Determine the [x, y] coordinate at the center of the cell enclosing the given text.  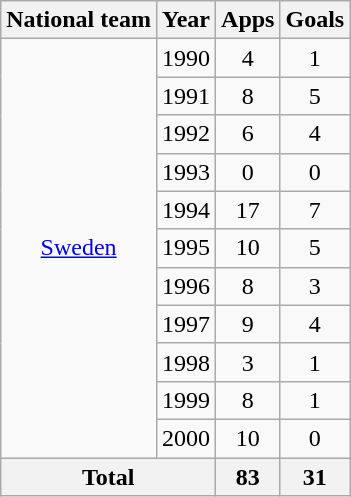
Apps [248, 20]
1990 [186, 58]
6 [248, 134]
1995 [186, 248]
83 [248, 477]
1997 [186, 324]
1994 [186, 210]
31 [315, 477]
Total [108, 477]
Goals [315, 20]
17 [248, 210]
2000 [186, 438]
1991 [186, 96]
1992 [186, 134]
1999 [186, 400]
1993 [186, 172]
7 [315, 210]
1996 [186, 286]
National team [79, 20]
Sweden [79, 248]
Year [186, 20]
1998 [186, 362]
9 [248, 324]
